Locate the cell with the specified text and output its (X, Y) center coordinate. 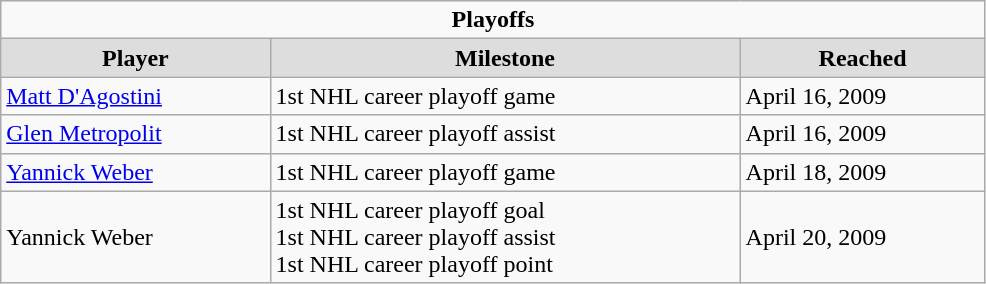
Playoffs (493, 20)
1st NHL career playoff goal1st NHL career playoff assist1st NHL career playoff point (505, 237)
April 18, 2009 (862, 172)
Player (136, 58)
Glen Metropolit (136, 134)
Reached (862, 58)
Matt D'Agostini (136, 96)
Milestone (505, 58)
1st NHL career playoff assist (505, 134)
April 20, 2009 (862, 237)
